Return the (x, y) coordinate for the center point of the cell that contains the specified text.  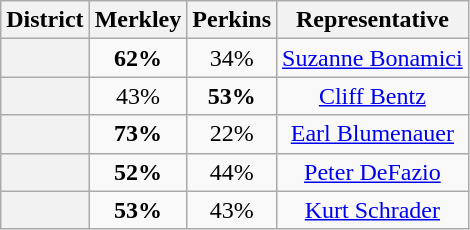
34% (232, 58)
Suzanne Bonamici (373, 58)
Kurt Schrader (373, 210)
52% (138, 172)
73% (138, 134)
Perkins (232, 20)
Earl Blumenauer (373, 134)
Merkley (138, 20)
22% (232, 134)
44% (232, 172)
District (45, 20)
Cliff Bentz (373, 96)
62% (138, 58)
Peter DeFazio (373, 172)
Representative (373, 20)
